Extract the (X, Y) coordinate from the center of the cell holding the provided text.  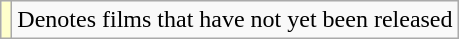
Denotes films that have not yet been released (235, 20)
